Detect which cell encompasses the target text, then output its (x, y) center coordinate. 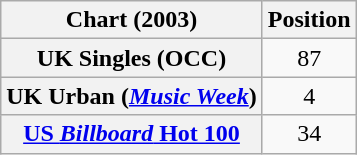
US Billboard Hot 100 (132, 134)
UK Singles (OCC) (132, 58)
87 (309, 58)
Position (309, 20)
UK Urban (Music Week) (132, 96)
Chart (2003) (132, 20)
34 (309, 134)
4 (309, 96)
